Return (x, y) of the center of cell containing provided text 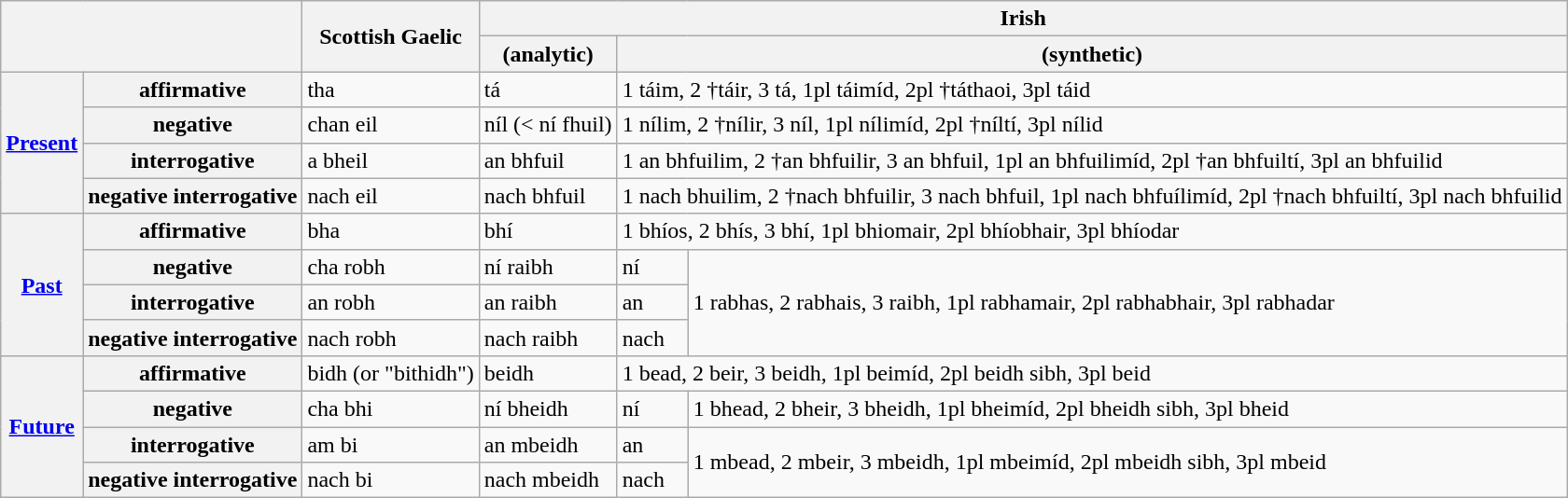
nach raibh (548, 338)
(analytic) (548, 54)
1 bhead, 2 bheir, 3 bheidh, 1pl bheimíd, 2pl bheidh sibh, 3pl bheid (1127, 408)
(synthetic) (1092, 54)
tá (548, 90)
1 an bhfuilim, 2 †an bhfuilir, 3 an bhfuil, 1pl an bhfuilimíd, 2pl †an bhfuiltí, 3pl an bhfuilid (1092, 160)
nach eil (390, 196)
chan eil (390, 125)
1 rabhas, 2 rabhais, 3 raibh, 1pl rabhamair, 2pl rabhabhair, 3pl rabhadar (1127, 302)
1 táim, 2 †táir, 3 tá, 1pl táimíd, 2pl †táthaoi, 3pl táid (1092, 90)
nach robh (390, 338)
1 nach bhuilim, 2 †nach bhfuilir, 3 nach bhfuil, 1pl nach bhfuílimíd, 2pl †nach bhfuiltí, 3pl nach bhfuilid (1092, 196)
an robh (390, 302)
Present (42, 143)
1 nílim, 2 †nílir, 3 níl, 1pl nílimíd, 2pl †níltí, 3pl nílid (1092, 125)
Past (42, 284)
nach bhfuil (548, 196)
Irish (1023, 19)
Scottish Gaelic (390, 36)
1 bead, 2 beir, 3 beidh, 1pl beimíd, 2pl beidh sibh, 3pl beid (1092, 373)
cha bhi (390, 408)
níl (< ní fhuil) (548, 125)
nach bi (390, 480)
bhí (548, 231)
cha robh (390, 267)
bidh (or "bithidh") (390, 373)
nach mbeidh (548, 480)
Future (42, 426)
ní bheidh (548, 408)
an bhfuil (548, 160)
a bheil (390, 160)
an mbeidh (548, 445)
ní raibh (548, 267)
beidh (548, 373)
an raibh (548, 302)
am bi (390, 445)
1 mbead, 2 mbeir, 3 mbeidh, 1pl mbeimíd, 2pl mbeidh sibh, 3pl mbeid (1127, 463)
bha (390, 231)
tha (390, 90)
1 bhíos, 2 bhís, 3 bhí, 1pl bhiomair, 2pl bhíobhair, 3pl bhíodar (1092, 231)
